Scan for the cell matching the given text and deliver its [X, Y] coordinate at center. 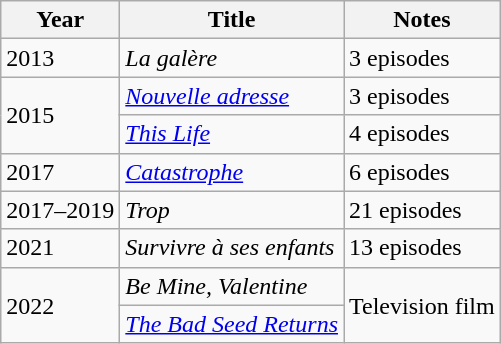
The Bad Seed Returns [232, 324]
Notes [422, 20]
La galère [232, 58]
Survivre à ses enfants [232, 248]
Be Mine, Valentine [232, 286]
2021 [60, 248]
Year [60, 20]
2015 [60, 115]
Trop [232, 210]
13 episodes [422, 248]
Television film [422, 305]
This Life [232, 134]
2013 [60, 58]
2017 [60, 172]
2022 [60, 305]
Catastrophe [232, 172]
6 episodes [422, 172]
Nouvelle adresse [232, 96]
4 episodes [422, 134]
2017–2019 [60, 210]
Title [232, 20]
21 episodes [422, 210]
